Return the [X, Y] coordinate for the center point of the cell that contains the specified text.  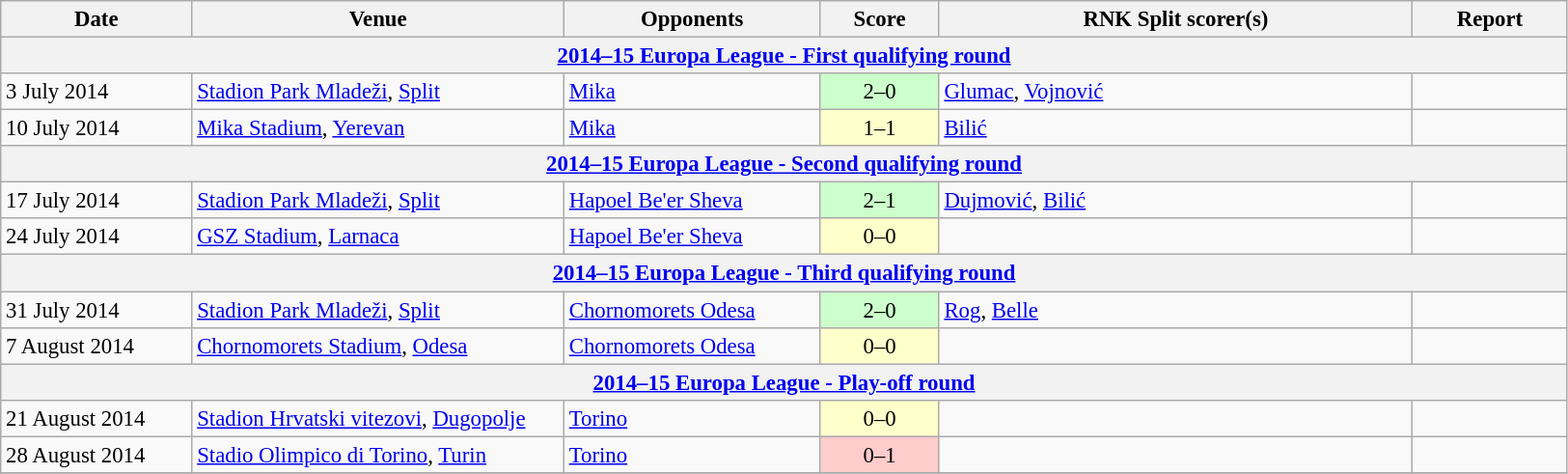
Stadion Hrvatski vitezovi, Dugopolje [378, 418]
1–1 [880, 128]
RNK Split scorer(s) [1175, 19]
Rog, Belle [1175, 310]
Dujmović, Bilić [1175, 201]
24 July 2014 [96, 237]
Venue [378, 19]
28 August 2014 [96, 455]
3 July 2014 [96, 92]
Opponents [692, 19]
31 July 2014 [96, 310]
21 August 2014 [96, 418]
Chornomorets Stadium, Odesa [378, 346]
0–1 [880, 455]
2014–15 Europa League - Play-off round [784, 382]
GSZ Stadium, Larnaca [378, 237]
Glumac, Vojnović [1175, 92]
17 July 2014 [96, 201]
Report [1490, 19]
2014–15 Europa League - Third qualifying round [784, 273]
2014–15 Europa League - First qualifying round [784, 56]
7 August 2014 [96, 346]
10 July 2014 [96, 128]
Date [96, 19]
2–1 [880, 201]
Score [880, 19]
Mika Stadium, Yerevan [378, 128]
Bilić [1175, 128]
Stadio Olimpico di Torino, Turin [378, 455]
2014–15 Europa League - Second qualifying round [784, 164]
